Identify which cell holds the provided text, then report its (x, y) central coordinate. 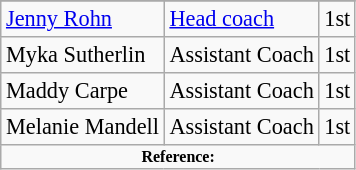
Jenny Rohn (82, 19)
Head coach (242, 19)
Maddy Carpe (82, 90)
Melanie Mandell (82, 126)
Reference: (178, 156)
Myka Sutherlin (82, 55)
